Identify which cell holds the provided text, then report its [X, Y] central coordinate. 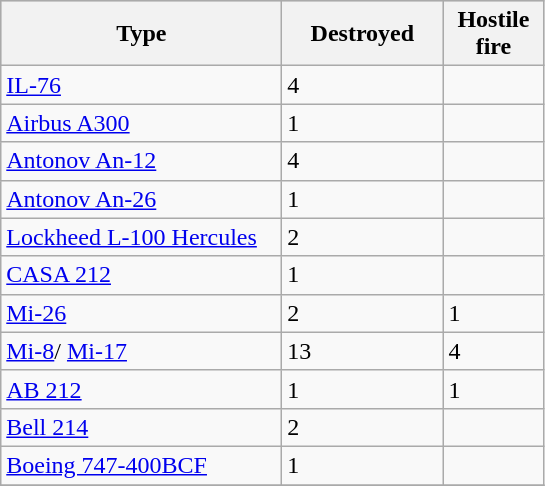
Hostile fire [494, 34]
Lockheed L-100 Hercules [142, 237]
Mi-26 [142, 313]
Antonov An-26 [142, 199]
Bell 214 [142, 427]
AB 212 [142, 389]
Antonov An-12 [142, 161]
CASA 212 [142, 275]
13 [362, 351]
IL-76 [142, 85]
Mi-8/ Mi-17 [142, 351]
Destroyed [362, 34]
Type [142, 34]
Boeing 747-400BCF [142, 465]
Airbus A300 [142, 123]
